Find where the given text appears and provide that cell's center as [x, y] coordinate. 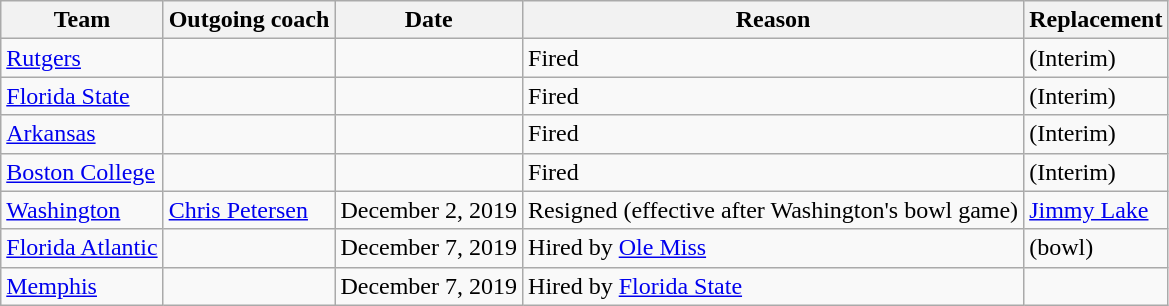
Boston College [82, 172]
Team [82, 20]
Washington [82, 210]
Florida State [82, 96]
Reason [774, 20]
December 2, 2019 [429, 210]
Arkansas [82, 134]
Chris Petersen [249, 210]
(bowl) [1096, 248]
Resigned (effective after Washington's bowl game) [774, 210]
Date [429, 20]
Replacement [1096, 20]
Hired by Ole Miss [774, 248]
Rutgers [82, 58]
Florida Atlantic [82, 248]
Outgoing coach [249, 20]
Jimmy Lake [1096, 210]
Hired by Florida State [774, 286]
Memphis [82, 286]
